Capture the cell that displays the provided text and extract its [x, y] central coordinate. 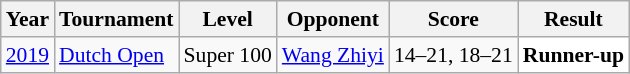
14–21, 18–21 [454, 55]
Super 100 [228, 55]
Runner-up [574, 55]
Wang Zhiyi [333, 55]
Score [454, 19]
Year [28, 19]
Tournament [116, 19]
Dutch Open [116, 55]
Result [574, 19]
Level [228, 19]
Opponent [333, 19]
2019 [28, 55]
